Pinpoint the cell where the given text exists, returning its (X, Y) midpoint coordinate. 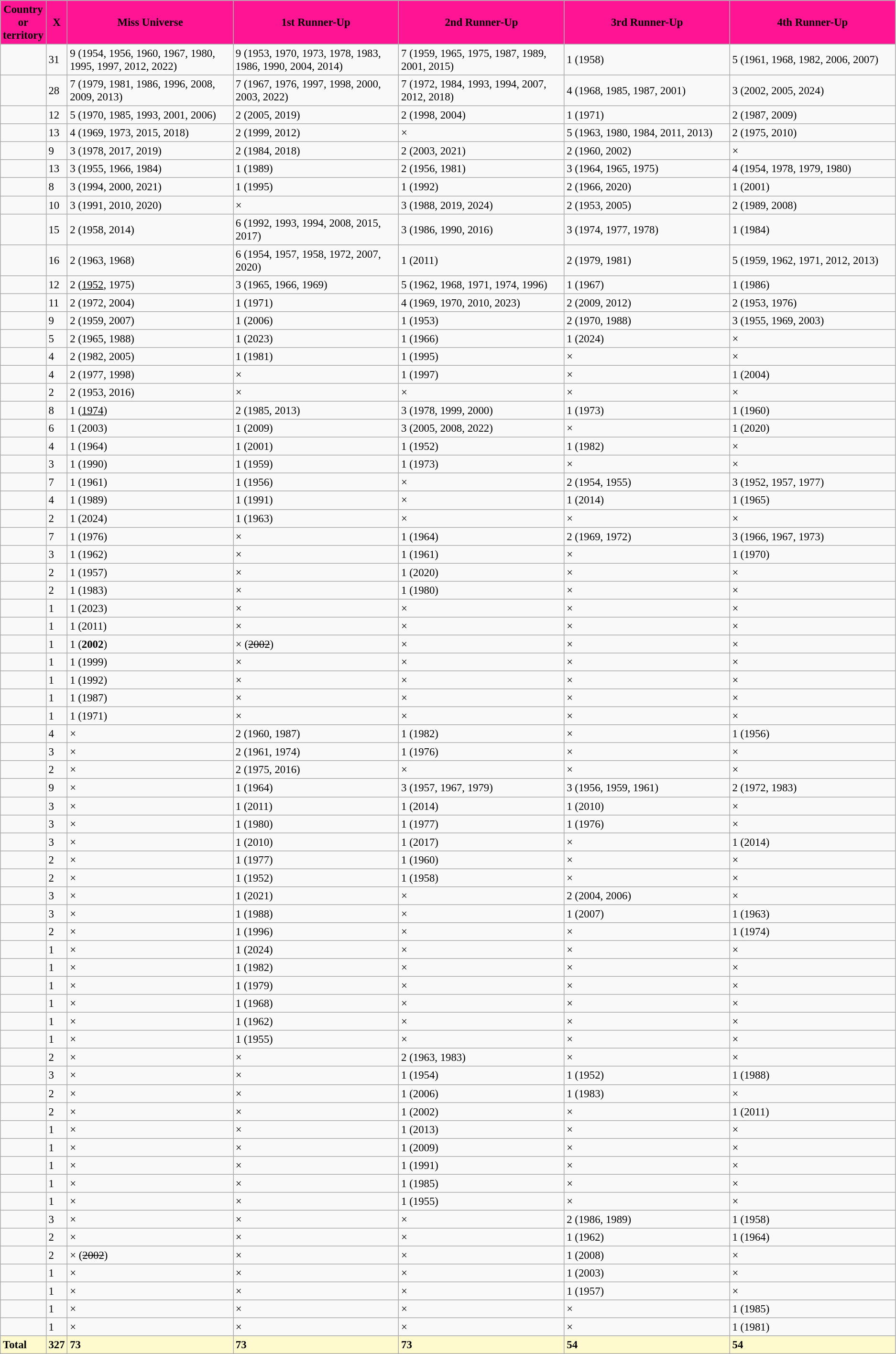
2 (1965, 1988) (150, 338)
1 (1986) (812, 284)
2 (1954, 1955) (647, 482)
5 (1961, 1968, 1982, 2006, 2007) (812, 60)
2 (1982, 2005) (150, 357)
327 (56, 1345)
2 (1975, 2010) (812, 133)
3 (1955, 1969, 2003) (812, 321)
4 (1968, 1985, 1987, 2001) (647, 91)
2nd Runner-Up (481, 22)
5 (1963, 1980, 1984, 2011, 2013) (647, 133)
2 (1956, 1981) (481, 169)
3 (1986, 1990, 2016) (481, 229)
11 (56, 303)
1 (2021) (316, 896)
6 (56, 428)
2 (1953, 2005) (647, 205)
3 (1952, 1957, 1977) (812, 482)
4 (1969, 1970, 2010, 2023) (481, 303)
2 (1989, 2008) (812, 205)
5 (1962, 1968, 1971, 1974, 1996) (481, 284)
Total (23, 1345)
2 (1987, 2009) (812, 115)
2 (1959, 2007) (150, 321)
2 (1985, 2013) (316, 411)
2 (1977, 1998) (150, 374)
1 (1967) (647, 284)
3 (2002, 2005, 2024) (812, 91)
10 (56, 205)
2 (1960, 1987) (316, 734)
2 (1999, 2012) (316, 133)
7 (1959, 1965, 1975, 1987, 1989, 2001, 2015) (481, 60)
2 (1969, 1972) (647, 536)
1 (1987) (150, 698)
3 (1965, 1966, 1969) (316, 284)
2 (2005, 2019) (316, 115)
3 (1978, 2017, 2019) (150, 151)
2 (1986, 1989) (647, 1219)
2 (1963, 1968) (150, 260)
2 (1953, 2016) (150, 393)
9 (1953, 1970, 1973, 1978, 1983, 1986, 1990, 2004, 2014) (316, 60)
3 (1956, 1959, 1961) (647, 788)
1 (1965) (812, 501)
7 (1967, 1976, 1997, 1998, 2000, 2003, 2022) (316, 91)
2 (1966, 2020) (647, 187)
2 (1972, 2004) (150, 303)
3 (2005, 2008, 2022) (481, 428)
3 (1991, 2010, 2020) (150, 205)
5 (1970, 1985, 1993, 2001, 2006) (150, 115)
1 (1970) (812, 554)
2 (1984, 2018) (316, 151)
31 (56, 60)
4 (1954, 1978, 1979, 1980) (812, 169)
2 (1958, 2014) (150, 229)
1 (2013) (481, 1129)
5 (1959, 1962, 1971, 2012, 2013) (812, 260)
2 (2003, 2021) (481, 151)
2 (1972, 1983) (812, 788)
1 (1959) (316, 464)
2 (1975, 2016) (316, 770)
3 (1978, 1999, 2000) (481, 411)
1 (2008) (647, 1256)
1 (2007) (647, 914)
1 (1954) (481, 1076)
2 (1998, 2004) (481, 115)
1 (1990) (150, 464)
1 (1953) (481, 321)
6 (1954, 1957, 1958, 1972, 2007, 2020) (316, 260)
2 (1953, 1976) (812, 303)
1 (2004) (812, 374)
3 (1957, 1967, 1979) (481, 788)
1st Runner-Up (316, 22)
1 (1966) (481, 338)
2 (1961, 1974) (316, 752)
1 (1984) (812, 229)
4th Runner-Up (812, 22)
1 (1979) (316, 986)
2 (2004, 2006) (647, 896)
3 (1955, 1966, 1984) (150, 169)
3 (1964, 1965, 1975) (647, 169)
3 (1994, 2000, 2021) (150, 187)
9 (1954, 1956, 1960, 1967, 1980, 1995, 1997, 2012, 2022) (150, 60)
2 (1952, 1975) (150, 284)
3rd Runner-Up (647, 22)
1 (1997) (481, 374)
3 (1974, 1977, 1978) (647, 229)
Country or territory (23, 22)
2 (1979, 1981) (647, 260)
1 (1996) (316, 932)
2 (1970, 1988) (647, 321)
2 (1963, 1983) (481, 1058)
15 (56, 229)
2 (1960, 2002) (647, 151)
3 (1988, 2019, 2024) (481, 205)
Miss Universe (150, 22)
7 (1979, 1981, 1986, 1996, 2008, 2009, 2013) (150, 91)
7 (1972, 1984, 1993, 1994, 2007, 2012, 2018) (481, 91)
28 (56, 91)
5 (56, 338)
3 (1966, 1967, 1973) (812, 536)
1 (1968) (316, 1004)
1 (2017) (481, 842)
4 (1969, 1973, 2015, 2018) (150, 133)
2 (2009, 2012) (647, 303)
1 (1999) (150, 662)
X (56, 22)
16 (56, 260)
6 (1992, 1993, 1994, 2008, 2015, 2017) (316, 229)
